Identify which cell holds the provided text, then report its [x, y] central coordinate. 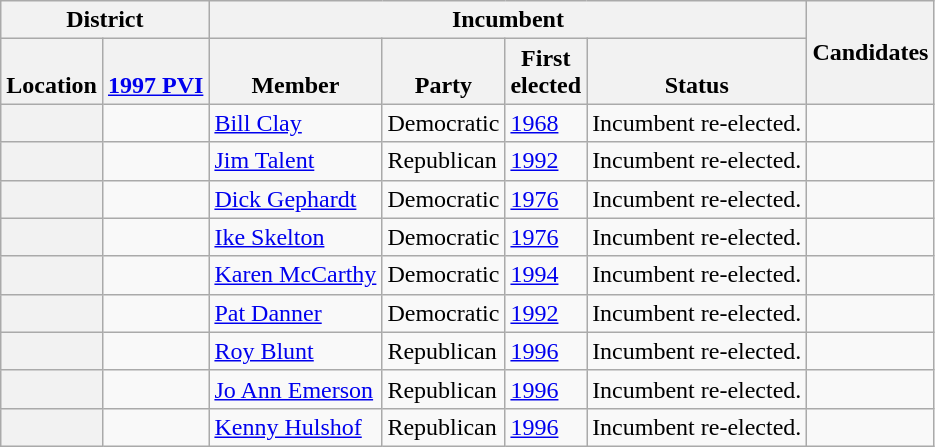
Bill Clay [296, 123]
Dick Gephardt [296, 199]
Member [296, 72]
1994 [546, 275]
Status [697, 72]
Party [444, 72]
Ike Skelton [296, 237]
Location [52, 72]
District [105, 20]
Roy Blunt [296, 351]
1997 PVI [155, 72]
Incumbent [508, 20]
Kenny Hulshof [296, 427]
Firstelected [546, 72]
Jo Ann Emerson [296, 389]
1968 [546, 123]
Karen McCarthy [296, 275]
Pat Danner [296, 313]
Jim Talent [296, 161]
Candidates [870, 52]
